Identify which cell holds the provided text, then report its (X, Y) central coordinate. 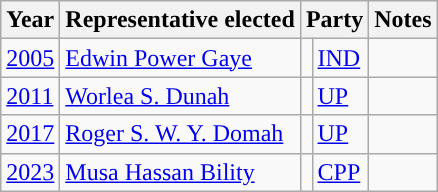
Representative elected (180, 20)
2017 (30, 134)
2023 (30, 172)
Worlea S. Dunah (180, 96)
Year (30, 20)
Edwin Power Gaye (180, 58)
2005 (30, 58)
CPP (340, 172)
2011 (30, 96)
Party (334, 20)
Roger S. W. Y. Domah (180, 134)
Musa Hassan Bility (180, 172)
IND (340, 58)
Notes (403, 20)
